Scan for the cell matching the given text and deliver its (X, Y) coordinate at center. 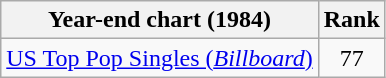
Year-end chart (1984) (160, 20)
77 (352, 58)
US Top Pop Singles (Billboard) (160, 58)
Rank (352, 20)
